Scan for the cell matching the given text and deliver its (X, Y) coordinate at center. 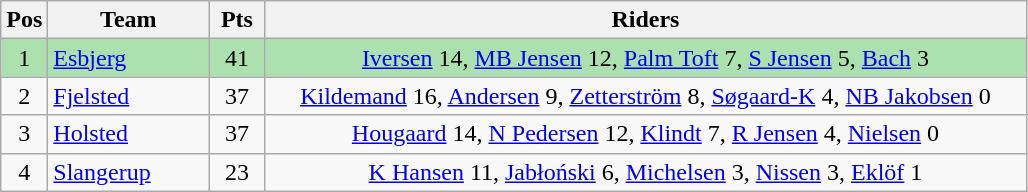
4 (24, 172)
Holsted (128, 134)
2 (24, 96)
Pts (237, 20)
Kildemand 16, Andersen 9, Zetterström 8, Søgaard-K 4, NB Jakobsen 0 (646, 96)
Pos (24, 20)
Riders (646, 20)
Fjelsted (128, 96)
41 (237, 58)
Hougaard 14, N Pedersen 12, Klindt 7, R Jensen 4, Nielsen 0 (646, 134)
3 (24, 134)
23 (237, 172)
1 (24, 58)
Iversen 14, MB Jensen 12, Palm Toft 7, S Jensen 5, Bach 3 (646, 58)
Slangerup (128, 172)
K Hansen 11, Jabłoński 6, Michelsen 3, Nissen 3, Eklöf 1 (646, 172)
Esbjerg (128, 58)
Team (128, 20)
